Return the (X, Y) coordinate for the center point of the cell that contains the specified text.  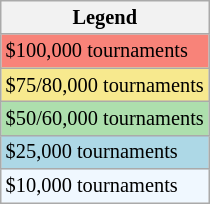
$50/60,000 tournaments (105, 118)
$75/80,000 tournaments (105, 85)
$100,000 tournaments (105, 51)
$10,000 tournaments (105, 186)
Legend (105, 17)
$25,000 tournaments (105, 152)
